Extract the [x, y] coordinate from the center of the cell holding the provided text.  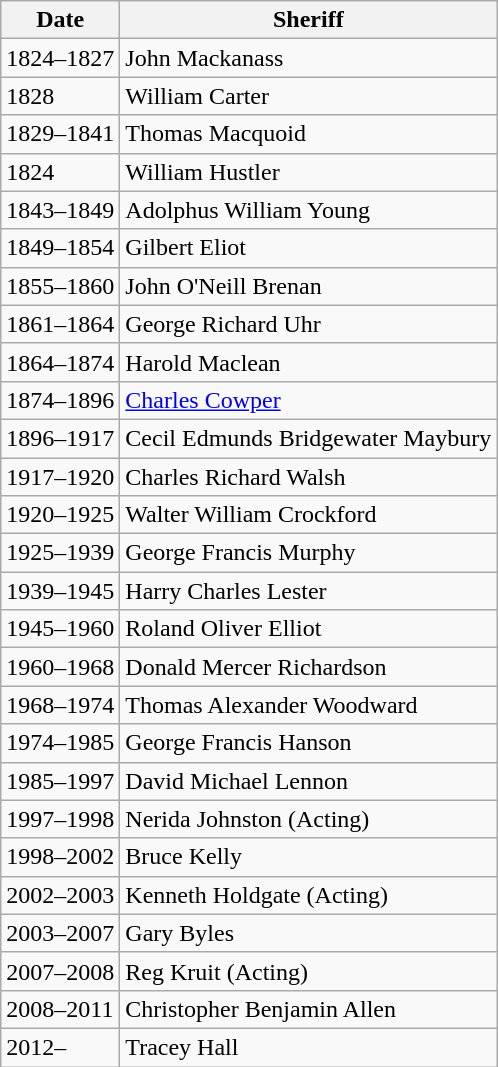
Adolphus William Young [308, 210]
1824–1827 [60, 58]
1829–1841 [60, 134]
1920–1925 [60, 515]
Date [60, 20]
2002–2003 [60, 895]
Thomas Macquoid [308, 134]
Bruce Kelly [308, 857]
Harry Charles Lester [308, 591]
Charles Richard Walsh [308, 477]
1849–1854 [60, 248]
John Mackanass [308, 58]
1843–1849 [60, 210]
1861–1864 [60, 324]
1939–1945 [60, 591]
Walter William Crockford [308, 515]
Roland Oliver Elliot [308, 629]
1917–1920 [60, 477]
2007–2008 [60, 971]
2012– [60, 1047]
1945–1960 [60, 629]
Tracey Hall [308, 1047]
Cecil Edmunds Bridgewater Maybury [308, 438]
Sheriff [308, 20]
William Hustler [308, 172]
1855–1860 [60, 286]
Gary Byles [308, 933]
Thomas Alexander Woodward [308, 705]
2008–2011 [60, 1009]
Reg Kruit (Acting) [308, 971]
John O'Neill Brenan [308, 286]
1874–1896 [60, 400]
2003–2007 [60, 933]
Donald Mercer Richardson [308, 667]
George Francis Hanson [308, 743]
Kenneth Holdgate (Acting) [308, 895]
1997–1998 [60, 819]
George Francis Murphy [308, 553]
David Michael Lennon [308, 781]
Harold Maclean [308, 362]
1824 [60, 172]
1828 [60, 96]
William Carter [308, 96]
George Richard Uhr [308, 324]
Nerida Johnston (Acting) [308, 819]
1968–1974 [60, 705]
1864–1874 [60, 362]
Gilbert Eliot [308, 248]
1896–1917 [60, 438]
1974–1985 [60, 743]
1925–1939 [60, 553]
Charles Cowper [308, 400]
1960–1968 [60, 667]
Christopher Benjamin Allen [308, 1009]
1998–2002 [60, 857]
1985–1997 [60, 781]
